Locate the cell with the specified text and output its [x, y] center coordinate. 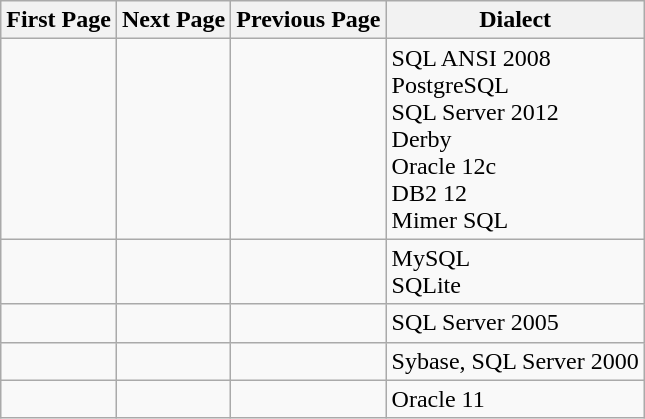
MySQLSQLite [515, 272]
Sybase, SQL Server 2000 [515, 361]
SQL ANSI 2008PostgreSQLSQL Server 2012DerbyOracle 12cDB2 12Mimer SQL [515, 139]
Previous Page [308, 20]
SQL Server 2005 [515, 323]
Dialect [515, 20]
Next Page [173, 20]
First Page [59, 20]
Oracle 11 [515, 399]
